Output the [X, Y] coordinate of the center of the cell containing the given text.  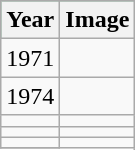
Year [30, 20]
1974 [30, 96]
1971 [30, 58]
Image [98, 20]
